Capture the cell that displays the provided text and extract its [x, y] central coordinate. 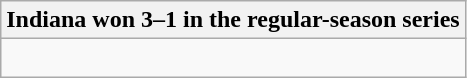
Indiana won 3–1 in the regular-season series [233, 20]
